Search for the cell housing the specified text and yield its [x, y] center coordinate. 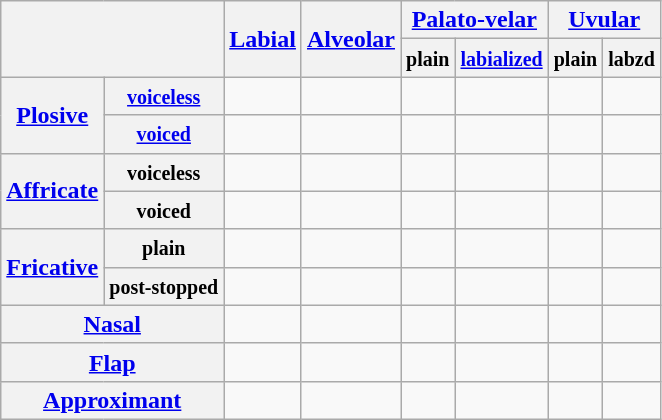
Palato-velar [475, 20]
Approximant [112, 400]
Affricate [52, 191]
Uvular [604, 20]
labzd [632, 58]
Flap [112, 362]
Plosive [52, 115]
Nasal [112, 324]
Labial [263, 39]
Alveolar [350, 39]
post-stopped [164, 286]
labialized [502, 58]
Fricative [52, 267]
